Detect which cell encompasses the target text, then output its (X, Y) center coordinate. 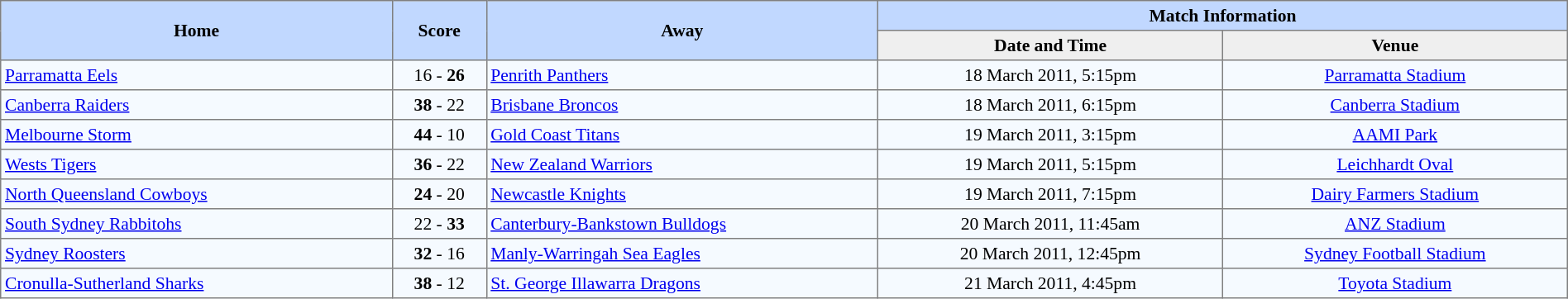
Melbourne Storm (197, 135)
South Sydney Rabbitohs (197, 224)
Parramatta Eels (197, 75)
St. George Illawarra Dragons (682, 283)
Canberra Raiders (197, 105)
Toyota Stadium (1394, 283)
AAMI Park (1394, 135)
Gold Coast Titans (682, 135)
Manly-Warringah Sea Eagles (682, 254)
32 - 16 (439, 254)
22 - 33 (439, 224)
44 - 10 (439, 135)
Wests Tigers (197, 164)
19 March 2011, 5:15pm (1050, 164)
19 March 2011, 7:15pm (1050, 194)
Penrith Panthers (682, 75)
20 March 2011, 11:45am (1050, 224)
Match Information (1223, 16)
Canterbury-Bankstown Bulldogs (682, 224)
Away (682, 31)
24 - 20 (439, 194)
18 March 2011, 6:15pm (1050, 105)
16 - 26 (439, 75)
18 March 2011, 5:15pm (1050, 75)
Dairy Farmers Stadium (1394, 194)
19 March 2011, 3:15pm (1050, 135)
36 - 22 (439, 164)
38 - 22 (439, 105)
Venue (1394, 45)
Sydney Football Stadium (1394, 254)
Brisbane Broncos (682, 105)
New Zealand Warriors (682, 164)
Canberra Stadium (1394, 105)
Home (197, 31)
Newcastle Knights (682, 194)
21 March 2011, 4:45pm (1050, 283)
Date and Time (1050, 45)
Parramatta Stadium (1394, 75)
Cronulla-Sutherland Sharks (197, 283)
Leichhardt Oval (1394, 164)
ANZ Stadium (1394, 224)
Score (439, 31)
38 - 12 (439, 283)
Sydney Roosters (197, 254)
20 March 2011, 12:45pm (1050, 254)
North Queensland Cowboys (197, 194)
